Detect which cell encompasses the target text, then output its (X, Y) center coordinate. 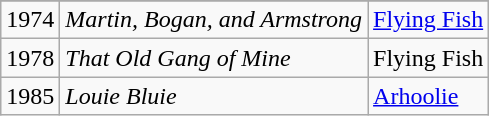
That Old Gang of Mine (214, 58)
1978 (30, 58)
1985 (30, 96)
1974 (30, 20)
Martin, Bogan, and Armstrong (214, 20)
Louie Bluie (214, 96)
Arhoolie (428, 96)
